Pinpoint the cell where the given text exists, returning its (X, Y) midpoint coordinate. 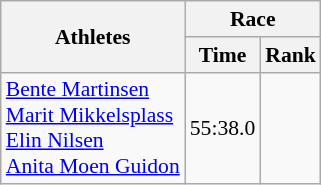
Athletes (93, 36)
Time (222, 55)
55:38.0 (222, 128)
Rank (290, 55)
Bente MartinsenMarit MikkelsplassElin NilsenAnita Moen Guidon (93, 128)
Race (253, 19)
